Detect which cell encompasses the target text, then output its [X, Y] center coordinate. 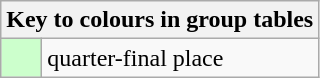
quarter-final place [180, 58]
Key to colours in group tables [160, 20]
